Scan for the cell matching the given text and deliver its [x, y] coordinate at center. 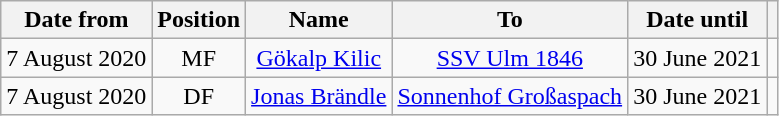
MF [199, 58]
Sonnenhof Großaspach [510, 96]
Gökalp Kilic [319, 58]
Date from [76, 20]
To [510, 20]
SSV Ulm 1846 [510, 58]
Date until [698, 20]
Name [319, 20]
Jonas Brändle [319, 96]
DF [199, 96]
Position [199, 20]
